Find where the given text appears and provide that cell's center as (X, Y) coordinate. 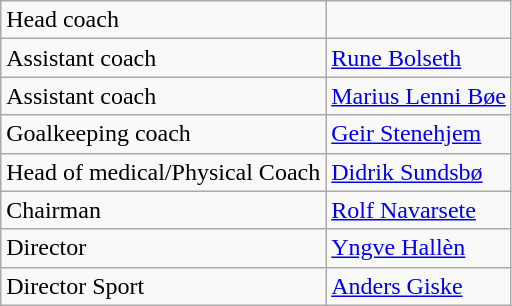
Marius Lenni Bøe (419, 96)
Director (164, 248)
Didrik Sundsbø (419, 172)
Head of medical/Physical Coach (164, 172)
Head coach (164, 20)
Rune Bolseth (419, 58)
Director Sport (164, 286)
Geir Stenehjem (419, 134)
Goalkeeping coach (164, 134)
Yngve Hallèn (419, 248)
Rolf Navarsete (419, 210)
Chairman (164, 210)
Anders Giske (419, 286)
